Locate the cell with the specified text and output its (X, Y) center coordinate. 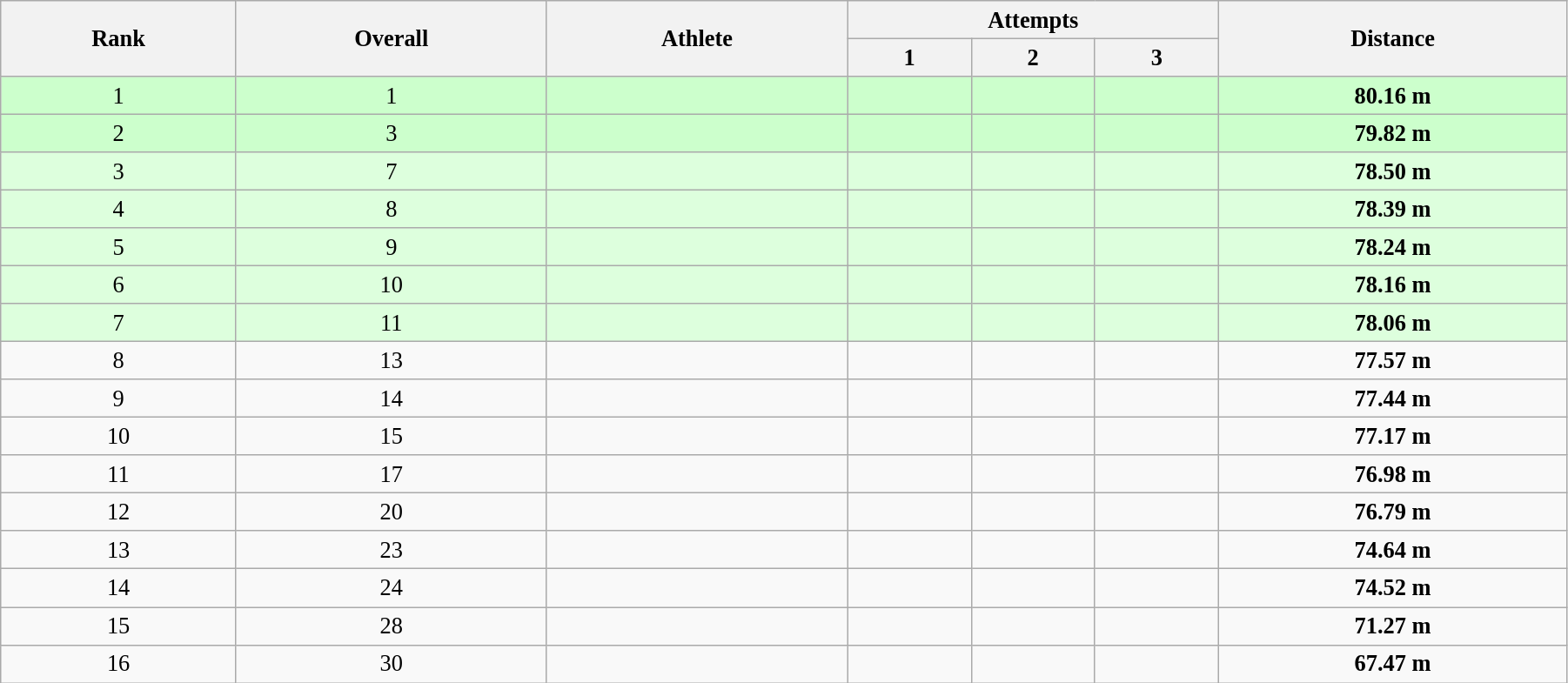
74.64 m (1393, 550)
80.16 m (1393, 95)
Rank (118, 38)
16 (118, 664)
77.44 m (1393, 398)
77.57 m (1393, 360)
Attempts (1034, 19)
23 (392, 550)
67.47 m (1393, 664)
6 (118, 285)
28 (392, 626)
20 (392, 512)
78.16 m (1393, 285)
Distance (1393, 38)
Overall (392, 38)
78.50 m (1393, 171)
30 (392, 664)
74.52 m (1393, 588)
78.39 m (1393, 209)
17 (392, 474)
78.24 m (1393, 247)
77.17 m (1393, 436)
76.98 m (1393, 474)
5 (118, 247)
71.27 m (1393, 626)
79.82 m (1393, 133)
24 (392, 588)
78.06 m (1393, 323)
4 (118, 209)
Athlete (697, 38)
76.79 m (1393, 512)
12 (118, 512)
